From the cell containing the given text, extract its center point as (x, y) coordinate. 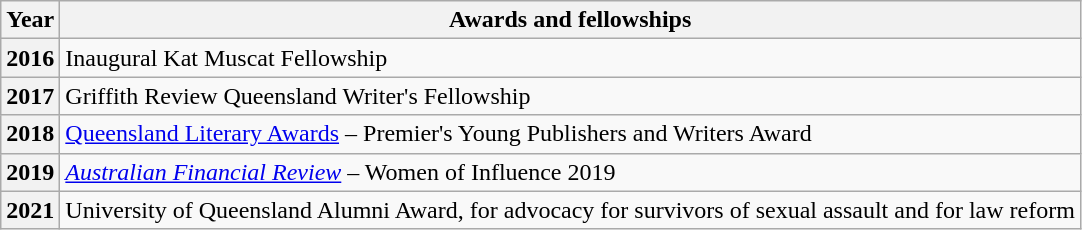
Australian Financial Review – Women of Influence 2019 (570, 172)
Year (30, 20)
Inaugural Kat Muscat Fellowship (570, 58)
Griffith Review Queensland Writer's Fellowship (570, 96)
2021 (30, 210)
2018 (30, 134)
Queensland Literary Awards – Premier's Young Publishers and Writers Award (570, 134)
2016 (30, 58)
2019 (30, 172)
2017 (30, 96)
University of Queensland Alumni Award, for advocacy for survivors of sexual assault and for law reform (570, 210)
Awards and fellowships (570, 20)
